Search for the cell housing the specified text and yield its (x, y) center coordinate. 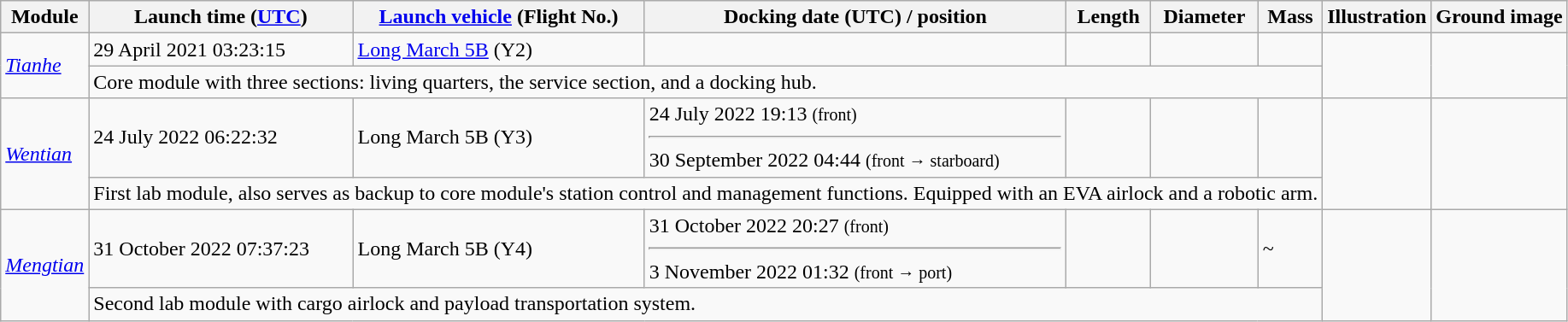
Ground image (1499, 17)
24 July 2022 19:13 (front)30 September 2022 04:44 (front → starboard) (855, 138)
Module (44, 17)
29 April 2021 03:23:15 (220, 50)
24 July 2022 06:22:32 (220, 138)
Long March 5B (Y4) (499, 249)
Diameter (1205, 17)
Launch time (UTC) (220, 17)
Mass (1290, 17)
Second lab module with cargo airlock and payload transportation system. (706, 304)
~ (1290, 249)
Wentian (44, 154)
Long March 5B (Y2) (499, 50)
Core module with three sections: living quarters, the service section, and a docking hub. (706, 82)
Launch vehicle (Flight No.) (499, 17)
Long March 5B (Y3) (499, 138)
Tianhe (44, 66)
Illustration (1377, 17)
Docking date (UTC) / position (855, 17)
Mengtian (44, 265)
Length (1109, 17)
31 October 2022 20:27 (front)3 November 2022 01:32 (front → port) (855, 249)
31 October 2022 07:37:23 (220, 249)
First lab module, also serves as backup to core module's station control and management functions. Equipped with an EVA airlock and a robotic arm. (706, 193)
